Provide the (x, y) coordinate of the cell's center where the given text is located.  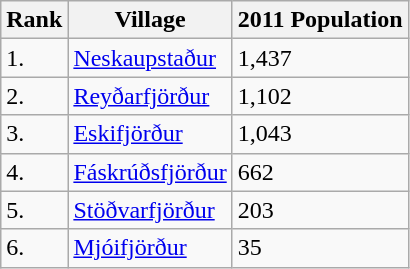
Fáskrúðsfjörður (150, 172)
203 (320, 210)
Stöðvarfjörður (150, 210)
Mjóifjörður (150, 248)
2. (34, 96)
Rank (34, 20)
1. (34, 58)
662 (320, 172)
35 (320, 248)
1,102 (320, 96)
Neskaupstaður (150, 58)
Eskifjörður (150, 134)
3. (34, 134)
Reyðarfjörður (150, 96)
4. (34, 172)
5. (34, 210)
1,437 (320, 58)
1,043 (320, 134)
6. (34, 248)
2011 Population (320, 20)
Village (150, 20)
